Find where the given text appears and provide that cell's center as [x, y] coordinate. 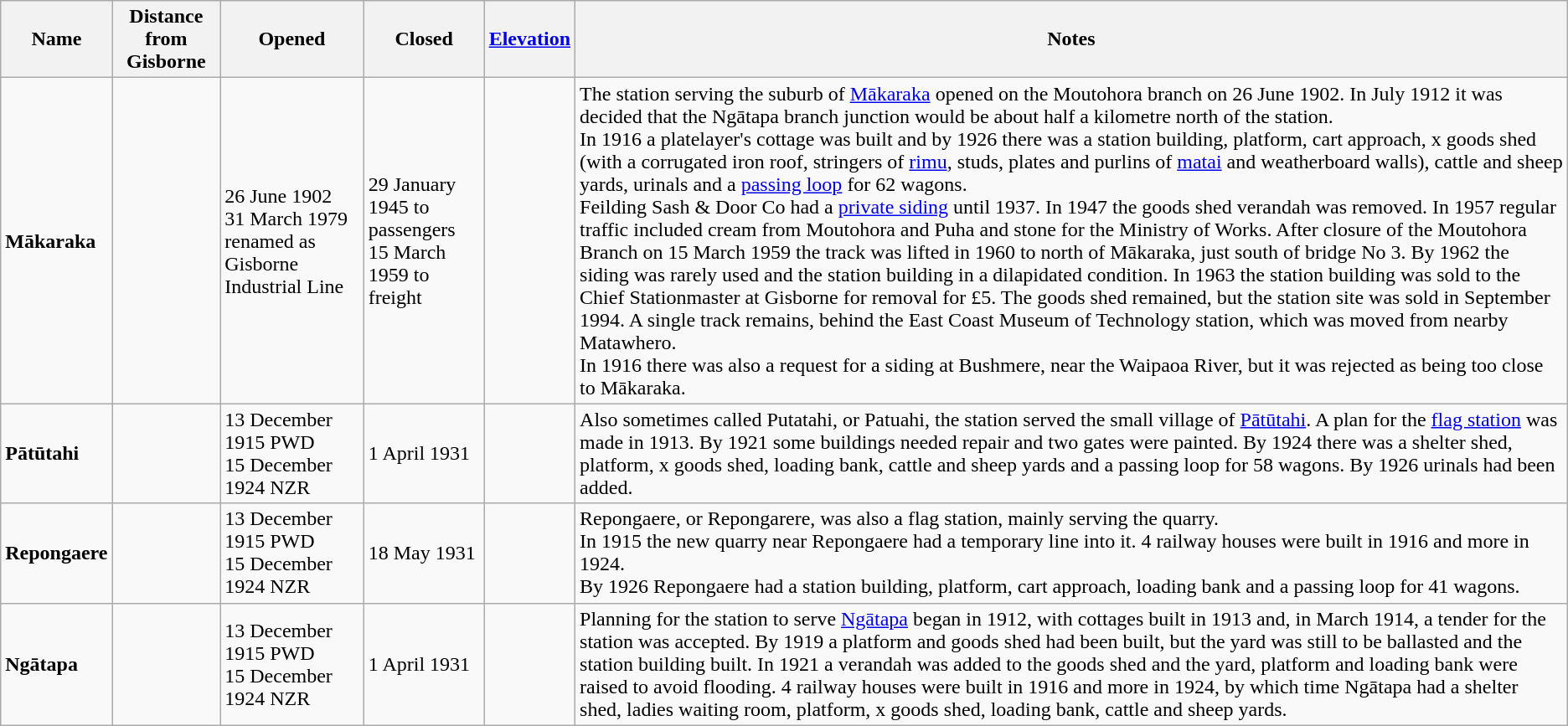
Name [57, 39]
29 January 1945 to passengers15 March 1959 to freight [424, 241]
Mākaraka [57, 241]
Closed [424, 39]
Elevation [529, 39]
Ngātapa [57, 664]
Repongaere [57, 553]
Opened [291, 39]
26 June 190231 March 1979 renamed as Gisborne Industrial Line [291, 241]
Pātūtahi [57, 454]
Notes [1072, 39]
Distance from Gisborne [166, 39]
18 May 1931 [424, 553]
